Provide the [x, y] coordinate of the cell's center where the given text is located.  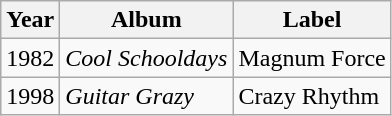
Album [146, 20]
1998 [30, 96]
Guitar Grazy [146, 96]
Year [30, 20]
1982 [30, 58]
Crazy Rhythm [312, 96]
Magnum Force [312, 58]
Label [312, 20]
Cool Schooldays [146, 58]
